Capture the cell that displays the provided text and extract its (x, y) central coordinate. 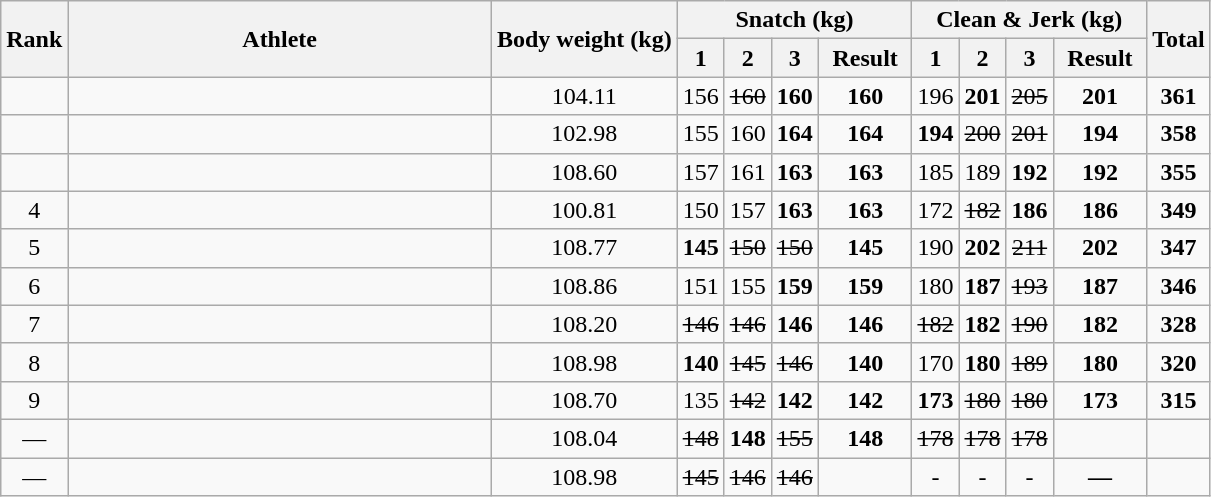
Total (1179, 39)
104.11 (584, 96)
170 (936, 362)
100.81 (584, 210)
108.70 (584, 400)
161 (748, 172)
347 (1179, 248)
108.60 (584, 172)
355 (1179, 172)
108.86 (584, 286)
6 (34, 286)
Body weight (kg) (584, 39)
5 (34, 248)
349 (1179, 210)
193 (1030, 286)
172 (936, 210)
7 (34, 324)
Snatch (kg) (794, 20)
361 (1179, 96)
320 (1179, 362)
196 (936, 96)
4 (34, 210)
8 (34, 362)
108.04 (584, 438)
185 (936, 172)
151 (700, 286)
Rank (34, 39)
200 (982, 134)
315 (1179, 400)
156 (700, 96)
205 (1030, 96)
108.77 (584, 248)
Athlete (280, 39)
135 (700, 400)
211 (1030, 248)
346 (1179, 286)
9 (34, 400)
108.20 (584, 324)
358 (1179, 134)
328 (1179, 324)
102.98 (584, 134)
Clean & Jerk (kg) (1030, 20)
